For the text-containing cell, return its midpoint in [x, y] coordinate format. 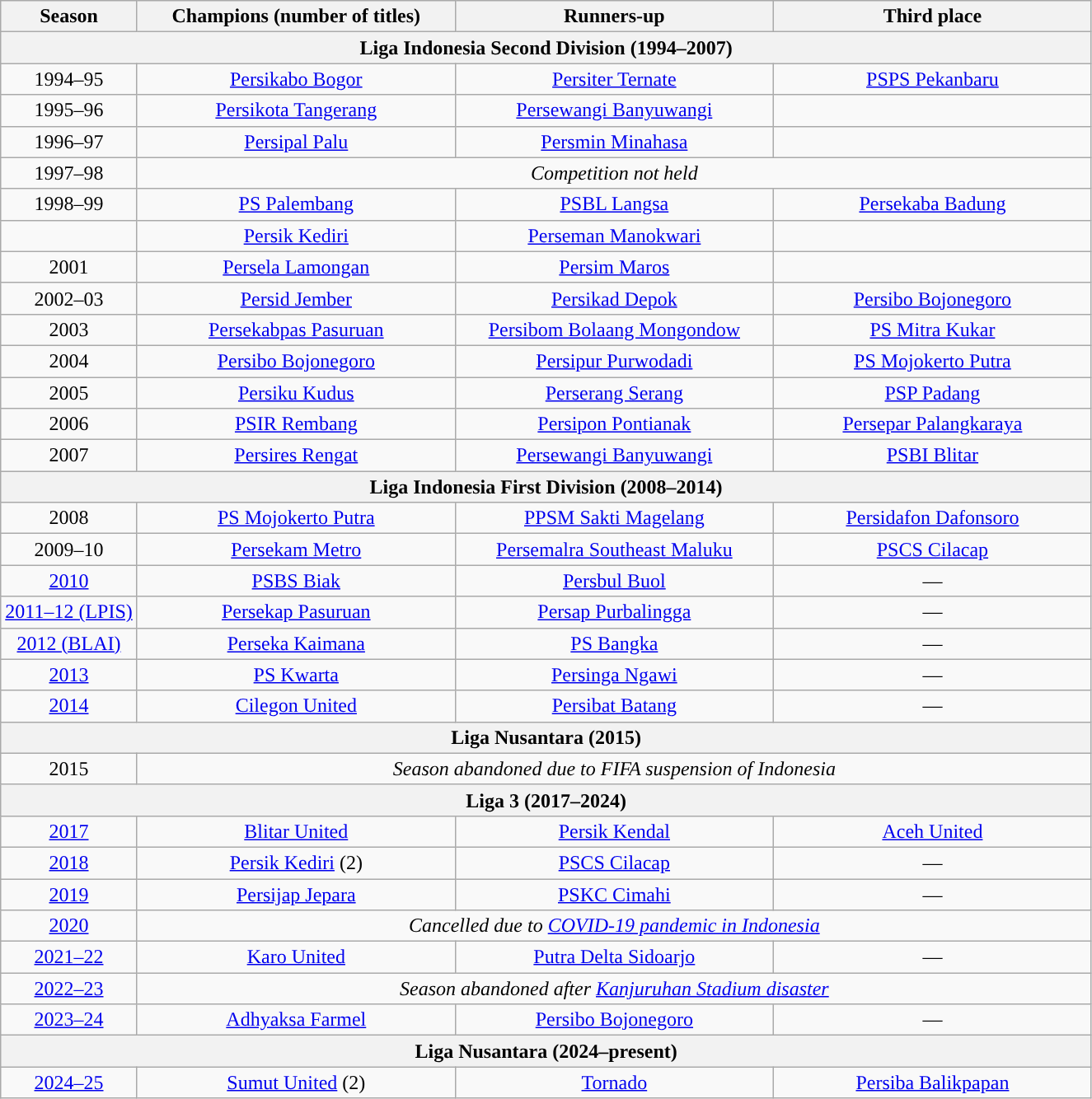
Season abandoned after Kanjuruhan Stadium disaster [614, 989]
Persiba Balikpapan [932, 1083]
2004 [69, 361]
PSBL Langsa [614, 204]
Persekam Metro [296, 549]
Persekaba Badung [932, 204]
Persik Kendal [614, 831]
Liga Nusantara (2015) [546, 737]
2013 [69, 675]
1998–99 [69, 204]
Persikabo Bogor [296, 79]
Perseka Kaimana [296, 643]
Liga Indonesia First Division (2008–2014) [546, 487]
2002–03 [69, 298]
Blitar United [296, 831]
2021–22 [69, 957]
Karo United [296, 957]
Runners-up [614, 16]
2015 [69, 769]
1997–98 [69, 173]
Persela Lamongan [296, 267]
Season [69, 16]
Persmin Minahasa [614, 142]
Liga 3 (2017–2024) [546, 800]
Persipur Purwodadi [614, 361]
Persibom Bolaang Mongondow [614, 330]
Adhyaksa Farmel [296, 1020]
PSIR Rembang [296, 424]
2009–10 [69, 549]
Persid Jember [296, 298]
Persepar Palangkaraya [932, 424]
Third place [932, 16]
Persik Kediri (2) [296, 863]
Competition not held [614, 173]
Persikota Tangerang [296, 110]
PPSM Sakti Magelang [614, 518]
Persiter Ternate [614, 79]
Persipon Pontianak [614, 424]
PS Kwarta [296, 675]
PS Bangka [614, 643]
Persemalra Southeast Maluku [614, 549]
Persik Kediri [296, 236]
Cilegon United [296, 706]
2019 [69, 894]
Champions (number of titles) [296, 16]
2007 [69, 456]
Cancelled due to COVID-19 pandemic in Indonesia [614, 926]
Persbul Buol [614, 581]
Perseman Manokwari [614, 236]
PSPS Pekanbaru [932, 79]
Putra Delta Sidoarjo [614, 957]
Persap Purbalingga [614, 612]
PS Palembang [296, 204]
Persires Rengat [296, 456]
Persibat Batang [614, 706]
2020 [69, 926]
PS Mitra Kukar [932, 330]
2005 [69, 393]
Persijap Jepara [296, 894]
2024–25 [69, 1083]
2008 [69, 518]
Persinga Ngawi [614, 675]
2023–24 [69, 1020]
1994–95 [69, 79]
2010 [69, 581]
1996–97 [69, 142]
Liga Indonesia Second Division (1994–2007) [546, 48]
2003 [69, 330]
Persidafon Dafonsoro [932, 518]
2022–23 [69, 989]
Tornado [614, 1083]
Liga Nusantara (2024–present) [546, 1051]
Season abandoned due to FIFA suspension of Indonesia [614, 769]
PSKC Cimahi [614, 894]
Persekabpas Pasuruan [296, 330]
2017 [69, 831]
2012 (BLAI) [69, 643]
PSBI Blitar [932, 456]
Persiku Kudus [296, 393]
Persim Maros [614, 267]
Persipal Palu [296, 142]
2006 [69, 424]
PSBS Biak [296, 581]
1995–96 [69, 110]
Persekap Pasuruan [296, 612]
Persikad Depok [614, 298]
2011–12 (LPIS) [69, 612]
Sumut United (2) [296, 1083]
2014 [69, 706]
Aceh United [932, 831]
Perserang Serang [614, 393]
PSP Padang [932, 393]
2018 [69, 863]
2001 [69, 267]
